Detect which cell encompasses the target text, then output its (X, Y) center coordinate. 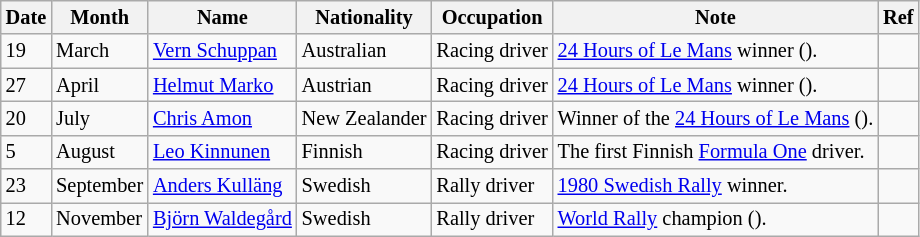
Date (26, 17)
Name (222, 17)
Austrian (364, 85)
Ref (898, 17)
1980 Swedish Rally winner. (716, 186)
20 (26, 118)
Winner of the 24 Hours of Le Mans (). (716, 118)
The first Finnish Formula One driver. (716, 152)
July (100, 118)
Note (716, 17)
Australian (364, 51)
New Zealander (364, 118)
5 (26, 152)
12 (26, 219)
Helmut Marko (222, 85)
Leo Kinnunen (222, 152)
November (100, 219)
Month (100, 17)
August (100, 152)
Anders Kulläng (222, 186)
27 (26, 85)
Chris Amon (222, 118)
Finnish (364, 152)
Occupation (492, 17)
19 (26, 51)
Björn Waldegård (222, 219)
September (100, 186)
March (100, 51)
23 (26, 186)
World Rally champion (). (716, 219)
Vern Schuppan (222, 51)
April (100, 85)
Nationality (364, 17)
